Output the (x, y) coordinate of the center of the cell containing the given text.  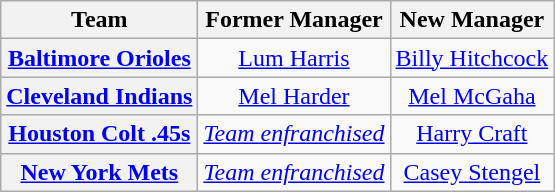
Lum Harris (294, 58)
New York Mets (100, 172)
Cleveland Indians (100, 96)
Harry Craft (472, 134)
Baltimore Orioles (100, 58)
Team (100, 20)
Houston Colt .45s (100, 134)
Billy Hitchcock (472, 58)
Former Manager (294, 20)
Mel McGaha (472, 96)
Casey Stengel (472, 172)
New Manager (472, 20)
Mel Harder (294, 96)
